Output the (X, Y) coordinate of the center of the cell containing the given text.  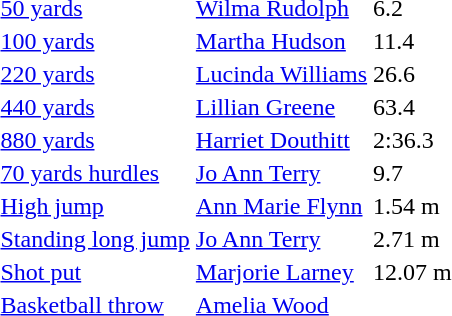
Lillian Greene (281, 107)
Harriet Douthitt (281, 140)
Ann Marie Flynn (281, 206)
Marjorie Larney (281, 272)
Lucinda Williams (281, 74)
Martha Hudson (281, 41)
